Output the (X, Y) coordinate of the center of the cell containing the given text.  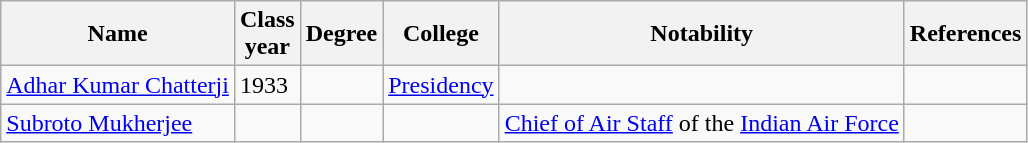
Subroto Mukherjee (118, 123)
Notability (702, 34)
Presidency (441, 85)
Chief of Air Staff of the Indian Air Force (702, 123)
Adhar Kumar Chatterji (118, 85)
Classyear (267, 34)
College (441, 34)
1933 (267, 85)
References (966, 34)
Name (118, 34)
Degree (342, 34)
